Return [x, y] of the center of cell containing provided text 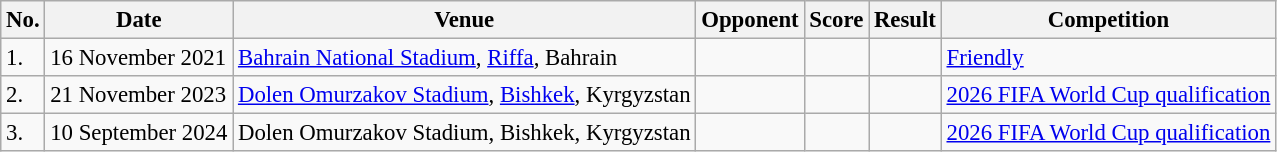
Friendly [1108, 58]
10 September 2024 [139, 133]
Date [139, 20]
Bahrain National Stadium, Riffa, Bahrain [464, 58]
21 November 2023 [139, 95]
No. [23, 20]
Opponent [750, 20]
Score [836, 20]
2. [23, 95]
3. [23, 133]
1. [23, 58]
Competition [1108, 20]
Result [906, 20]
Venue [464, 20]
16 November 2021 [139, 58]
